Output the (x, y) coordinate of the center of the cell containing the given text.  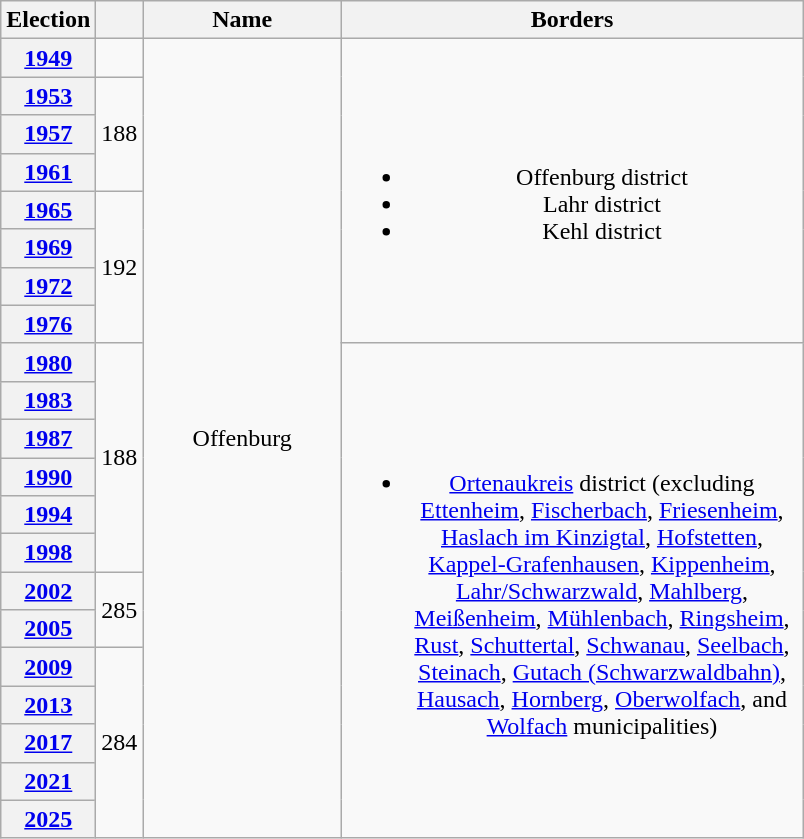
Offenburg (242, 438)
2005 (48, 629)
2017 (48, 743)
1949 (48, 58)
1965 (48, 210)
1972 (48, 286)
1983 (48, 400)
2025 (48, 819)
1994 (48, 515)
284 (120, 743)
2002 (48, 591)
Borders (572, 20)
1957 (48, 134)
1961 (48, 172)
285 (120, 610)
Name (242, 20)
1953 (48, 96)
Election (48, 20)
1980 (48, 362)
192 (120, 267)
1976 (48, 324)
1987 (48, 438)
1990 (48, 477)
Offenburg districtLahr districtKehl district (572, 191)
2009 (48, 667)
1998 (48, 553)
1969 (48, 248)
2021 (48, 781)
2013 (48, 705)
